Locate the cell with the specified text and output its (x, y) center coordinate. 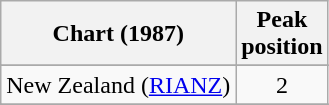
Chart (1987) (118, 34)
2 (282, 85)
Peakposition (282, 34)
New Zealand (RIANZ) (118, 85)
